Pinpoint the cell where the given text exists, returning its (X, Y) midpoint coordinate. 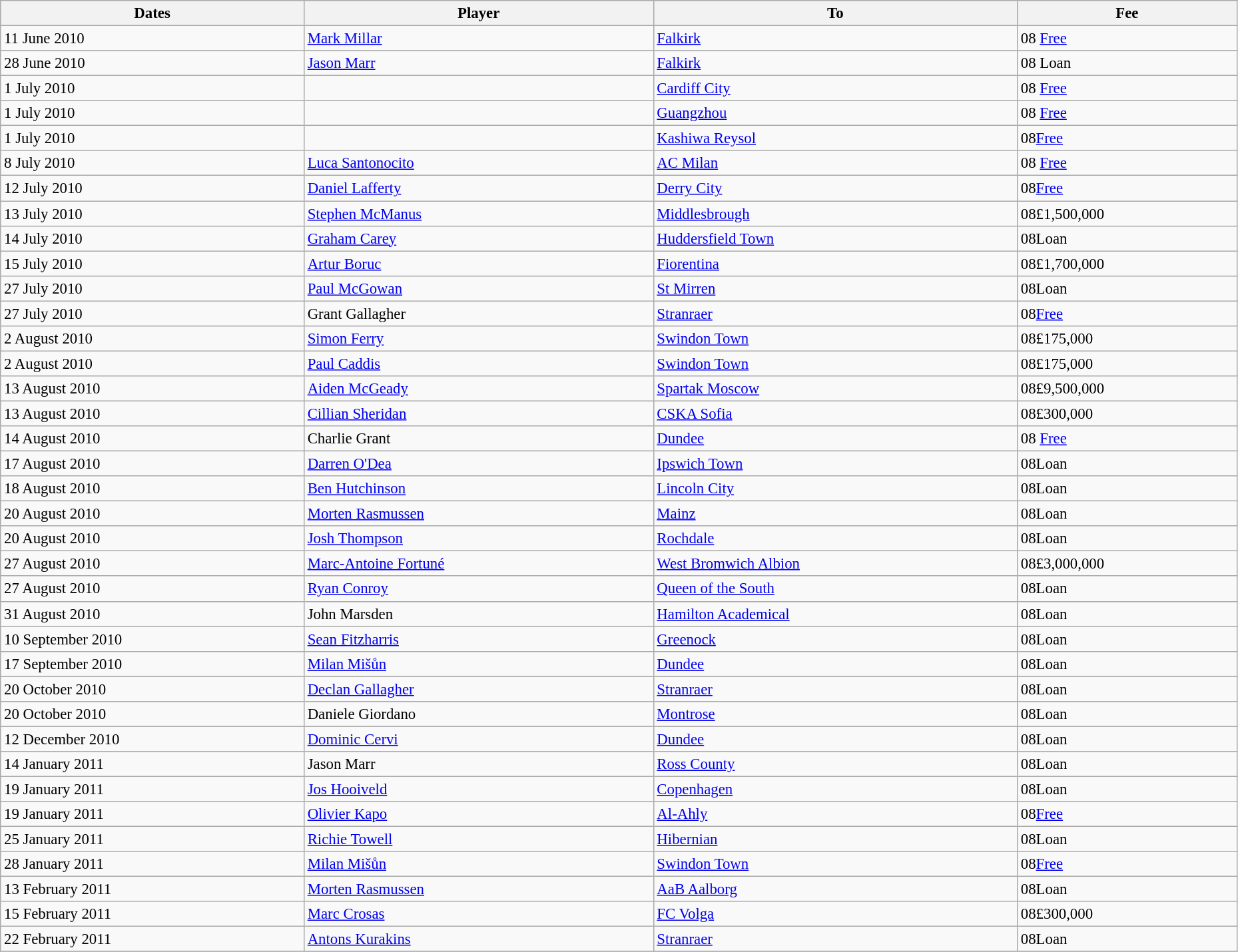
25 January 2011 (153, 839)
Fiorentina (835, 264)
22 February 2011 (153, 939)
Mainz (835, 514)
Rochdale (835, 539)
Ross County (835, 764)
Fee (1127, 13)
31 August 2010 (153, 614)
08£1,700,000 (1127, 264)
Hamilton Academical (835, 614)
Paul McGowan (478, 288)
Ryan Conroy (478, 589)
Middlesbrough (835, 214)
10 September 2010 (153, 639)
13 July 2010 (153, 214)
AC Milan (835, 163)
Graham Carey (478, 238)
11 June 2010 (153, 39)
Antons Kurakins (478, 939)
8 July 2010 (153, 163)
Olivier Kapo (478, 814)
Ipswich Town (835, 464)
Jos Hooiveld (478, 789)
Montrose (835, 714)
Player (478, 13)
13 February 2011 (153, 889)
Derry City (835, 188)
Marc-Antoine Fortuné (478, 564)
Aiden McGeady (478, 389)
15 July 2010 (153, 264)
CSKA Sofia (835, 413)
Al-Ahly (835, 814)
Lincoln City (835, 489)
Spartak Moscow (835, 389)
18 August 2010 (153, 489)
Greenock (835, 639)
Dates (153, 13)
14 August 2010 (153, 439)
Daniele Giordano (478, 714)
14 January 2011 (153, 764)
Dominic Cervi (478, 739)
15 February 2011 (153, 914)
14 July 2010 (153, 238)
Marc Crosas (478, 914)
Copenhagen (835, 789)
08 Loan (1127, 63)
12 December 2010 (153, 739)
AaB Aalborg (835, 889)
Cardiff City (835, 89)
Luca Santonocito (478, 163)
12 July 2010 (153, 188)
17 August 2010 (153, 464)
To (835, 13)
Ben Hutchinson (478, 489)
John Marsden (478, 614)
Mark Millar (478, 39)
Hibernian (835, 839)
17 September 2010 (153, 664)
08£3,000,000 (1127, 564)
28 June 2010 (153, 63)
Sean Fitzharris (478, 639)
Josh Thompson (478, 539)
Guangzhou (835, 113)
St Mirren (835, 288)
28 January 2011 (153, 864)
Huddersfield Town (835, 238)
Stephen McManus (478, 214)
Paul Caddis (478, 363)
08£9,500,000 (1127, 389)
West Bromwich Albion (835, 564)
Declan Gallagher (478, 689)
FC Volga (835, 914)
Richie Towell (478, 839)
Grant Gallagher (478, 314)
Kashiwa Reysol (835, 138)
08£1,500,000 (1127, 214)
Artur Boruc (478, 264)
Queen of the South (835, 589)
Simon Ferry (478, 339)
Daniel Lafferty (478, 188)
Darren O'Dea (478, 464)
Charlie Grant (478, 439)
Cillian Sheridan (478, 413)
